Determine the (X, Y) coordinate at the center of the cell enclosing the given text.  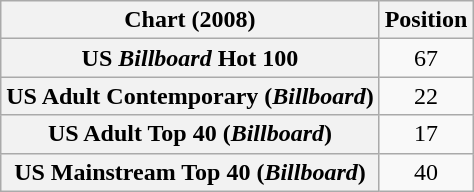
22 (426, 96)
US Mainstream Top 40 (Billboard) (190, 172)
Position (426, 20)
40 (426, 172)
Chart (2008) (190, 20)
US Adult Top 40 (Billboard) (190, 134)
67 (426, 58)
17 (426, 134)
US Billboard Hot 100 (190, 58)
US Adult Contemporary (Billboard) (190, 96)
